Identify which cell holds the provided text, then report its [x, y] central coordinate. 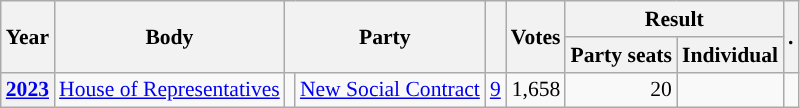
House of Representatives [170, 90]
2023 [28, 90]
Votes [536, 36]
New Social Contract [390, 90]
Result [674, 19]
Body [170, 36]
Individual [730, 55]
1,658 [536, 90]
20 [620, 90]
Party seats [620, 55]
9 [496, 90]
Party [385, 36]
. [791, 36]
Year [28, 36]
